Pinpoint the cell where the given text exists, returning its (x, y) midpoint coordinate. 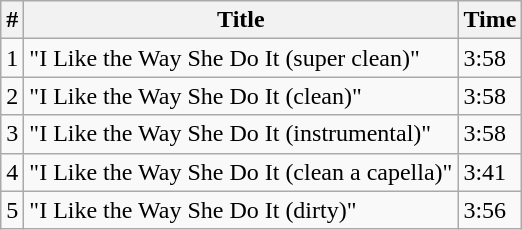
2 (12, 96)
"I Like the Way She Do It (dirty)" (241, 210)
"I Like the Way She Do It (clean a capella)" (241, 172)
5 (12, 210)
"I Like the Way She Do It (clean)" (241, 96)
3 (12, 134)
Title (241, 20)
"I Like the Way She Do It (instrumental)" (241, 134)
3:56 (490, 210)
"I Like the Way She Do It (super clean)" (241, 58)
4 (12, 172)
1 (12, 58)
3:41 (490, 172)
# (12, 20)
Time (490, 20)
